From the cell containing the given text, extract its center point as [X, Y] coordinate. 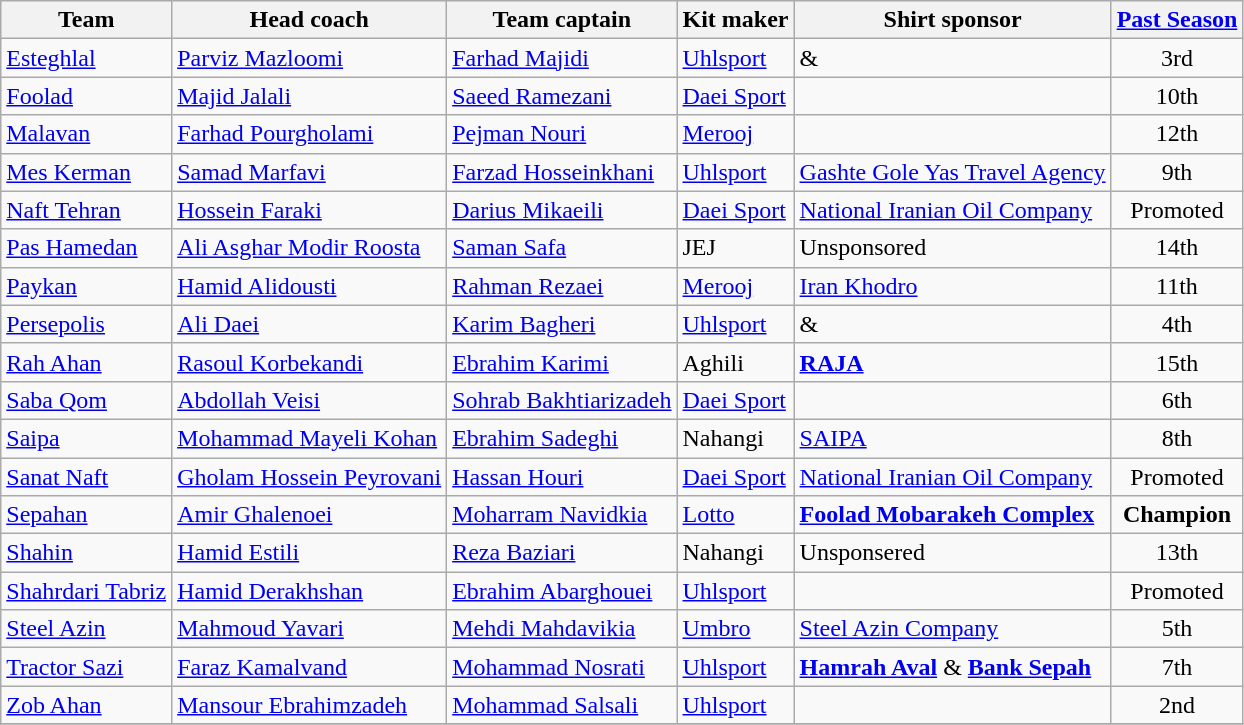
4th [1177, 324]
Hossein Faraki [310, 210]
Paykan [86, 286]
15th [1177, 362]
SAIPA [952, 438]
13th [1177, 553]
Majid Jalali [310, 96]
11th [1177, 286]
Mohammad Nosrati [562, 667]
Tractor Sazi [86, 667]
Saeed Ramezani [562, 96]
3rd [1177, 58]
Team [86, 20]
Sohrab Bakhtiarizadeh [562, 400]
Mohammad Salsali [562, 705]
Darius Mikaeili [562, 210]
Esteghlal [86, 58]
Mohammad Mayeli Kohan [310, 438]
Parviz Mazloomi [310, 58]
RAJA [952, 362]
Unsponsered [952, 553]
Steel Azin Company [952, 629]
Zob Ahan [86, 705]
Ali Daei [310, 324]
Past Season [1177, 20]
Team captain [562, 20]
Reza Baziari [562, 553]
Ebrahim Sadeghi [562, 438]
Naft Tehran [86, 210]
Hamrah Aval & Bank Sepah [952, 667]
Foolad [86, 96]
Saman Safa [562, 248]
Pejman Nouri [562, 134]
Umbro [736, 629]
9th [1177, 172]
Kit maker [736, 20]
5th [1177, 629]
Samad Marfavi [310, 172]
7th [1177, 667]
Gashte Gole Yas Travel Agency [952, 172]
Mes Kerman [86, 172]
Steel Azin [86, 629]
12th [1177, 134]
Sanat Naft [86, 477]
Persepolis [86, 324]
Hamid Derakhshan [310, 591]
Gholam Hossein Peyrovani [310, 477]
Iran Khodro [952, 286]
Hamid Alidousti [310, 286]
8th [1177, 438]
Unsponsored [952, 248]
Saipa [86, 438]
Lotto [736, 515]
Ebrahim Abarghouei [562, 591]
Farhad Majidi [562, 58]
Rasoul Korbekandi [310, 362]
Moharram Navidkia [562, 515]
Sepahan [86, 515]
Ali Asghar Modir Roosta [310, 248]
Faraz Kamalvand [310, 667]
2nd [1177, 705]
Mehdi Mahdavikia [562, 629]
Shirt sponsor [952, 20]
Farhad Pourgholami [310, 134]
Rah Ahan [86, 362]
Shahrdari Tabriz [86, 591]
Karim Bagheri [562, 324]
Malavan [86, 134]
Pas Hamedan [86, 248]
Head coach [310, 20]
Foolad Mobarakeh Complex [952, 515]
Mahmoud Yavari [310, 629]
Amir Ghalenoei [310, 515]
14th [1177, 248]
Farzad Hosseinkhani [562, 172]
Ebrahim Karimi [562, 362]
Saba Qom [86, 400]
Shahin [86, 553]
Hassan Houri [562, 477]
Rahman Rezaei [562, 286]
6th [1177, 400]
JEJ [736, 248]
Champion [1177, 515]
Aghili [736, 362]
10th [1177, 96]
Mansour Ebrahimzadeh [310, 705]
Hamid Estili [310, 553]
Abdollah Veisi [310, 400]
